From the cell containing the given text, extract its center point as [x, y] coordinate. 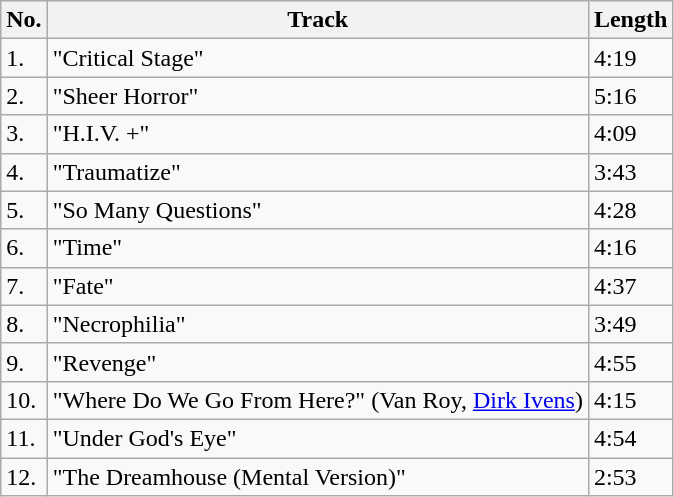
5. [24, 210]
4:15 [630, 400]
"H.I.V. +" [318, 134]
4:28 [630, 210]
"So Many Questions" [318, 210]
"Where Do We Go From Here?" (Van Roy, Dirk Ivens) [318, 400]
4:09 [630, 134]
"Under God's Eye" [318, 438]
2:53 [630, 477]
"Time" [318, 248]
4:54 [630, 438]
9. [24, 362]
8. [24, 324]
"The Dreamhouse (Mental Version)" [318, 477]
6. [24, 248]
"Fate" [318, 286]
Track [318, 20]
5:16 [630, 96]
Length [630, 20]
"Traumatize" [318, 172]
"Sheer Horror" [318, 96]
3. [24, 134]
4. [24, 172]
"Necrophilia" [318, 324]
4:37 [630, 286]
"Critical Stage" [318, 58]
2. [24, 96]
12. [24, 477]
No. [24, 20]
10. [24, 400]
"Revenge" [318, 362]
1. [24, 58]
4:55 [630, 362]
11. [24, 438]
4:16 [630, 248]
3:49 [630, 324]
4:19 [630, 58]
7. [24, 286]
3:43 [630, 172]
